Return [X, Y] of the center of cell containing provided text 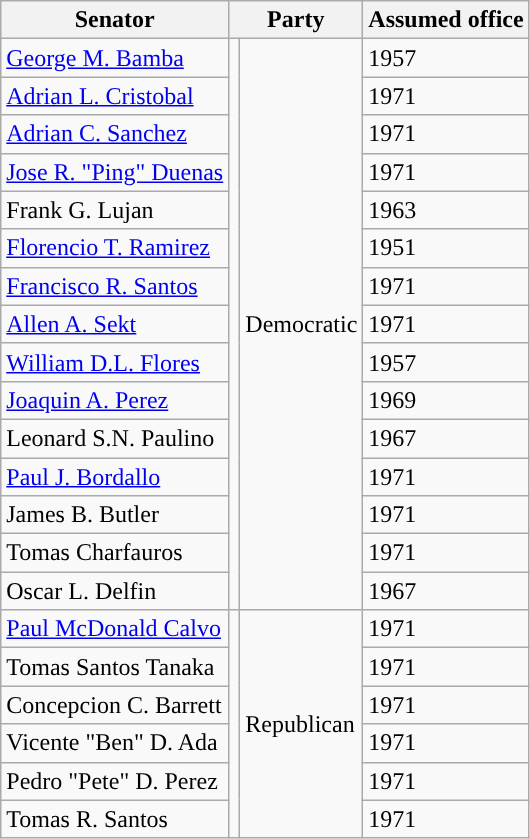
Paul J. Bordallo [115, 477]
Senator [115, 20]
Francisco R. Santos [115, 286]
Florencio T. Ramirez [115, 248]
Allen A. Sekt [115, 324]
Democratic [302, 324]
1969 [446, 400]
1963 [446, 210]
George M. Bamba [115, 58]
Adrian C. Sanchez [115, 134]
1951 [446, 248]
Oscar L. Delfin [115, 591]
William D.L. Flores [115, 362]
Joaquin A. Perez [115, 400]
Vicente "Ben" D. Ada [115, 743]
Leonard S.N. Paulino [115, 438]
Pedro "Pete" D. Perez [115, 781]
Paul McDonald Calvo [115, 629]
Assumed office [446, 20]
Party [296, 20]
Adrian L. Cristobal [115, 96]
Jose R. "Ping" Duenas [115, 172]
Concepcion C. Barrett [115, 705]
Tomas Santos Tanaka [115, 667]
Frank G. Lujan [115, 210]
Republican [302, 724]
Tomas Charfauros [115, 553]
Tomas R. Santos [115, 819]
James B. Butler [115, 515]
